Extract the (X, Y) coordinate from the center of the cell holding the provided text.  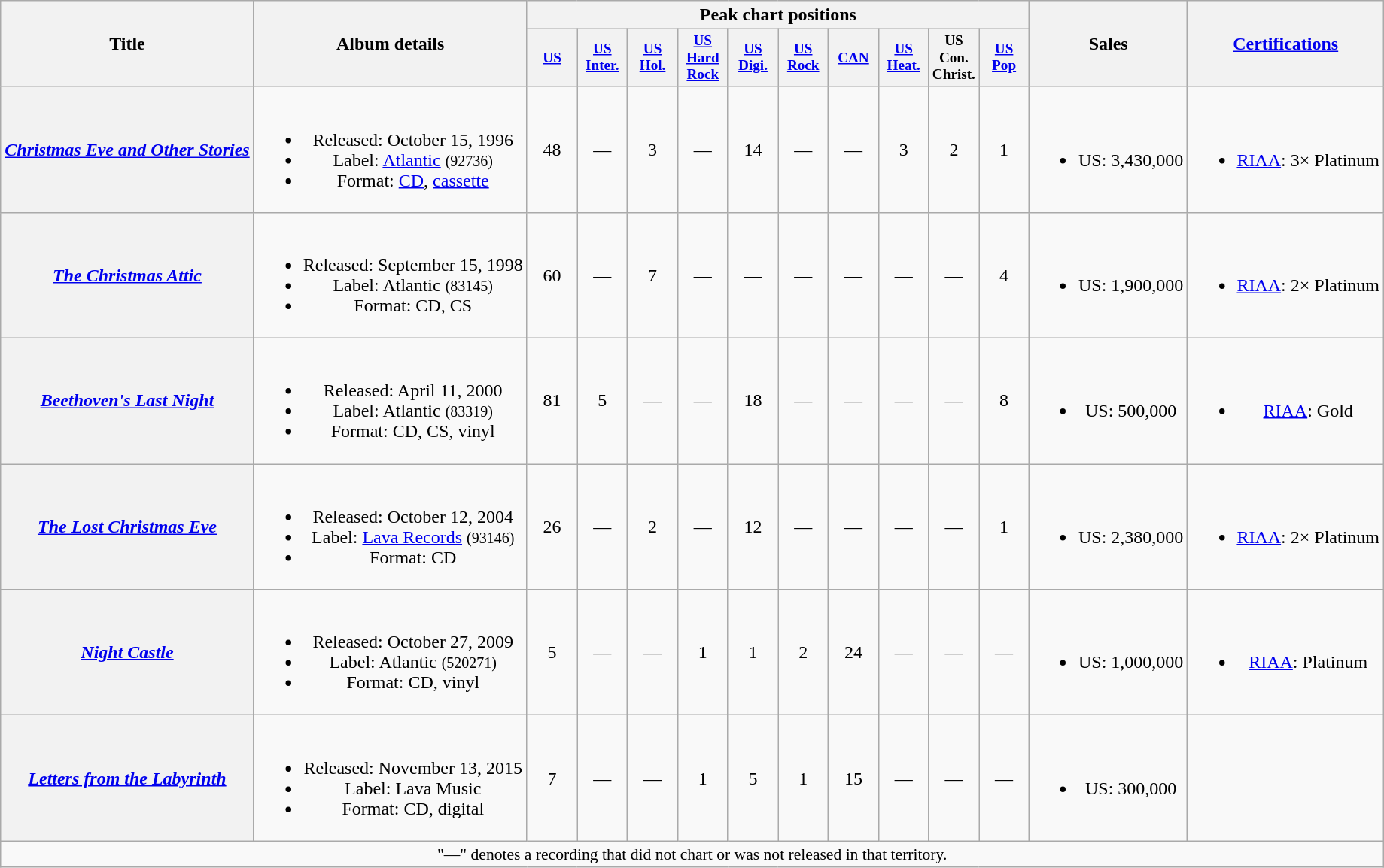
Released: September 15, 1998Label: Atlantic (83145)Format: CD, CS (390, 275)
US Hard Rock (703, 59)
"—" denotes a recording that did not chart or was not released in that territory. (692, 854)
US Hol. (653, 59)
Released: November 13, 2015Label: Lava MusicFormat: CD, digital (390, 778)
Released: October 15, 1996Label: Atlantic (92736)Format: CD, cassette (390, 149)
US Inter. (602, 59)
Beethoven's Last Night (127, 402)
81 (552, 402)
US Con. Christ. (954, 59)
RIAA: Platinum (1285, 653)
24 (853, 653)
Night Castle (127, 653)
12 (753, 527)
RIAA: 3× Platinum (1285, 149)
US: 2,380,000 (1108, 527)
Sales (1108, 44)
48 (552, 149)
Released: October 27, 2009Label: Atlantic (520271)Format: CD, vinyl (390, 653)
US: 3,430,000 (1108, 149)
Letters from the Labyrinth (127, 778)
Released: April 11, 2000Label: Atlantic (83319)Format: CD, CS, vinyl (390, 402)
CAN (853, 59)
26 (552, 527)
US: 1,900,000 (1108, 275)
Peak chart positions (778, 15)
15 (853, 778)
US (552, 59)
14 (753, 149)
US Pop (1004, 59)
60 (552, 275)
US: 500,000 (1108, 402)
The Christmas Attic (127, 275)
US Rock (804, 59)
US Heat. (903, 59)
US: 300,000 (1108, 778)
Released: October 12, 2004Label: Lava Records (93146)Format: CD (390, 527)
Title (127, 44)
RIAA: Gold (1285, 402)
18 (753, 402)
4 (1004, 275)
Album details (390, 44)
Christmas Eve and Other Stories (127, 149)
Certifications (1285, 44)
US: 1,000,000 (1108, 653)
The Lost Christmas Eve (127, 527)
US Digi. (753, 59)
8 (1004, 402)
